Locate the cell with the specified text and output its (X, Y) center coordinate. 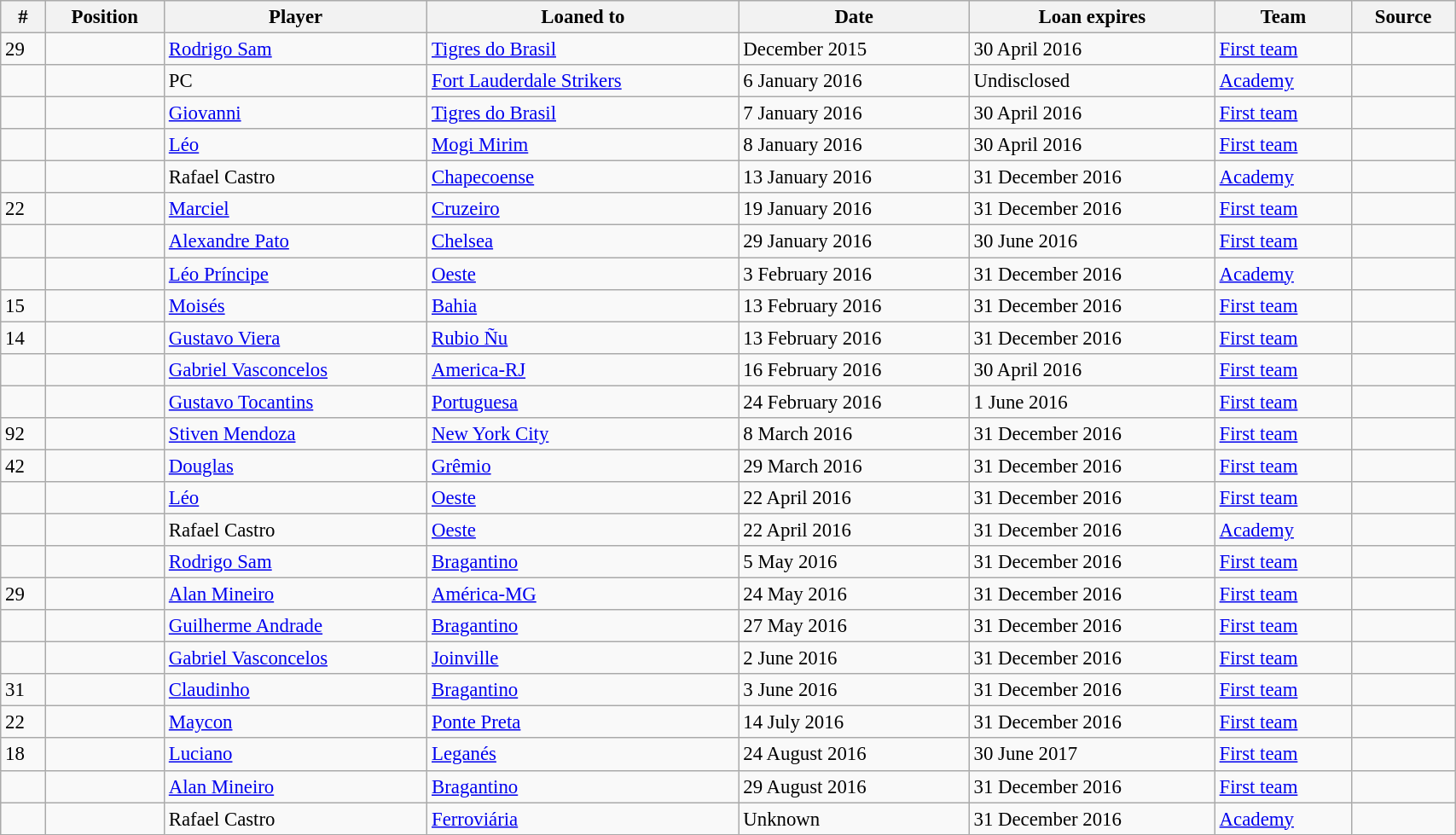
14 July 2016 (854, 722)
Grêmio (583, 466)
Bahia (583, 305)
Player (296, 17)
18 (23, 755)
Maycon (296, 722)
Alexandre Pato (296, 241)
Cruzeiro (583, 209)
Ferroviária (583, 819)
Marciel (296, 209)
3 February 2016 (854, 274)
14 (23, 338)
Source (1404, 17)
2 June 2016 (854, 658)
24 August 2016 (854, 755)
December 2015 (854, 49)
Luciano (296, 755)
29 March 2016 (854, 466)
Stiven Mendoza (296, 434)
Undisclosed (1092, 81)
3 June 2016 (854, 690)
Douglas (296, 466)
Portuguesa (583, 402)
42 (23, 466)
Ponte Preta (583, 722)
Chapecoense (583, 177)
27 May 2016 (854, 626)
Guilherme Andrade (296, 626)
6 January 2016 (854, 81)
Rubio Ñu (583, 338)
Gustavo Tocantins (296, 402)
Date (854, 17)
92 (23, 434)
Loan expires (1092, 17)
13 January 2016 (854, 177)
Gustavo Viera (296, 338)
New York City (583, 434)
24 February 2016 (854, 402)
Léo Príncipe (296, 274)
16 February 2016 (854, 369)
29 January 2016 (854, 241)
Loaned to (583, 17)
19 January 2016 (854, 209)
Leganés (583, 755)
Giovanni (296, 113)
Chelsea (583, 241)
8 January 2016 (854, 145)
# (23, 17)
7 January 2016 (854, 113)
29 August 2016 (854, 786)
30 June 2016 (1092, 241)
Claudinho (296, 690)
31 (23, 690)
Mogi Mirim (583, 145)
Unknown (854, 819)
30 June 2017 (1092, 755)
15 (23, 305)
Moisés (296, 305)
8 March 2016 (854, 434)
America-RJ (583, 369)
Joinville (583, 658)
Team (1283, 17)
PC (296, 81)
América-MG (583, 594)
Position (105, 17)
1 June 2016 (1092, 402)
5 May 2016 (854, 562)
24 May 2016 (854, 594)
Fort Lauderdale Strikers (583, 81)
